Determine the [X, Y] coordinate at the center of the cell enclosing the given text.  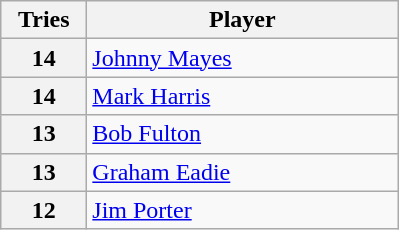
Tries [44, 20]
Jim Porter [242, 210]
12 [44, 210]
Johnny Mayes [242, 58]
Mark Harris [242, 96]
Bob Fulton [242, 134]
Graham Eadie [242, 172]
Player [242, 20]
